From the cell containing the given text, extract its center point as (x, y) coordinate. 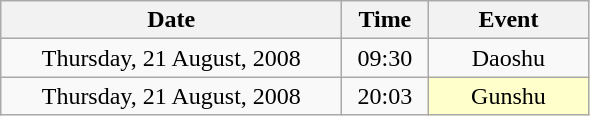
Gunshu (508, 96)
20:03 (385, 96)
Time (385, 20)
Daoshu (508, 58)
09:30 (385, 58)
Date (172, 20)
Event (508, 20)
